Return (X, Y) of the center of cell containing provided text 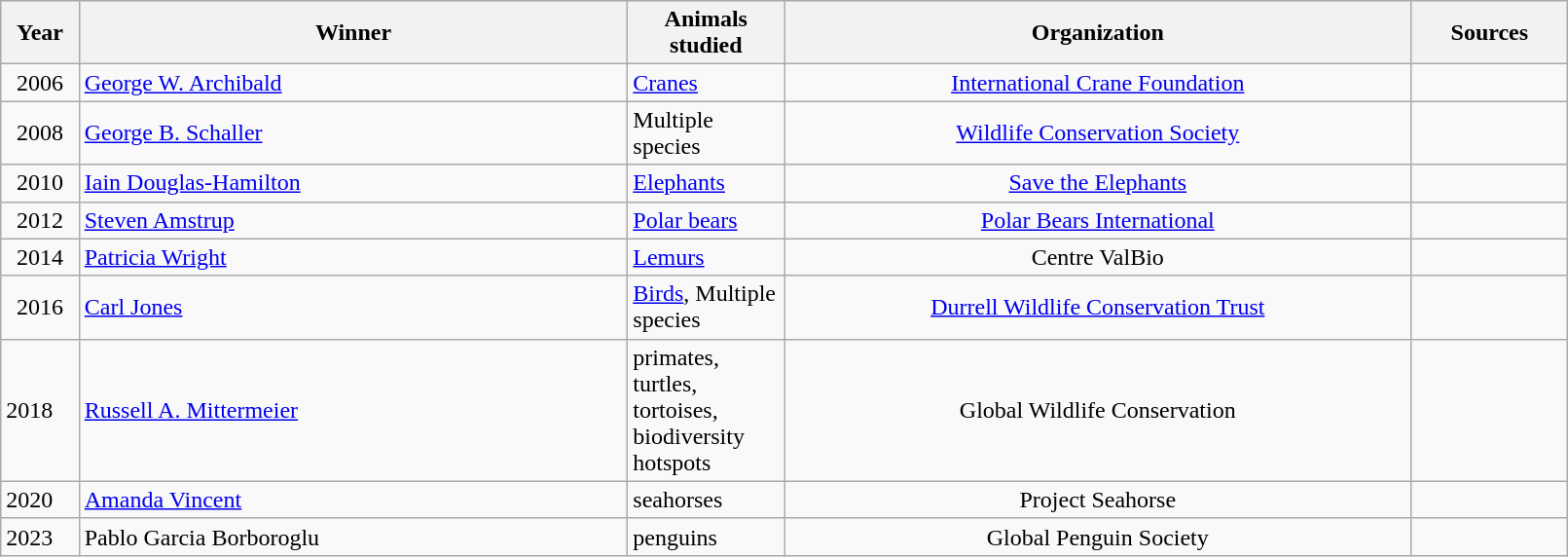
2010 (40, 183)
Iain Douglas-Hamilton (353, 183)
Patricia Wright (353, 257)
2008 (40, 132)
Carl Jones (353, 308)
Cranes (707, 83)
2018 (40, 410)
Organization (1098, 33)
Lemurs (707, 257)
seahorses (707, 500)
2020 (40, 500)
Year (40, 33)
Centre ValBio (1098, 257)
Global Penguin Society (1098, 537)
2023 (40, 537)
2012 (40, 220)
Global Wildlife Conservation (1098, 410)
George W. Archibald (353, 83)
Sources (1489, 33)
penguins (707, 537)
George B. Schaller (353, 132)
primates, turtles, tortoises, biodiversity hotspots (707, 410)
Pablo Garcia Borboroglu (353, 537)
Multiple species (707, 132)
Polar bears (707, 220)
Elephants (707, 183)
Russell A. Mittermeier (353, 410)
Polar Bears International (1098, 220)
2016 (40, 308)
2014 (40, 257)
Animals studied (707, 33)
Birds, Multiple species (707, 308)
Durrell Wildlife Conservation Trust (1098, 308)
International Crane Foundation (1098, 83)
Project Seahorse (1098, 500)
2006 (40, 83)
Amanda Vincent (353, 500)
Save the Elephants (1098, 183)
Winner (353, 33)
Wildlife Conservation Society (1098, 132)
Steven Amstrup (353, 220)
